For the text-containing cell, return its midpoint in [x, y] coordinate format. 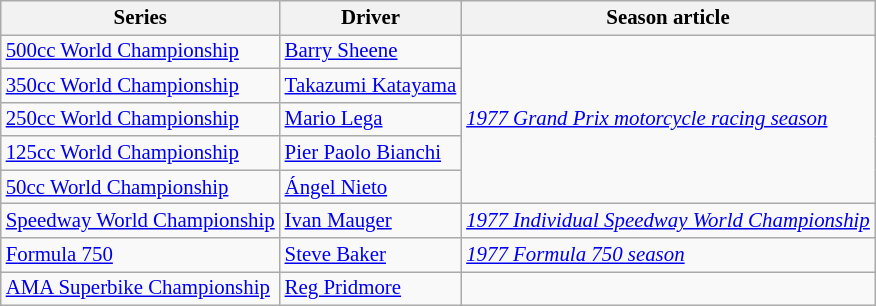
1977 Grand Prix motorcycle racing season [668, 118]
Steve Baker [371, 255]
Mario Lega [371, 119]
Ivan Mauger [371, 221]
1977 Formula 750 season [668, 255]
Series [140, 18]
125cc World Championship [140, 153]
Speedway World Championship [140, 221]
50cc World Championship [140, 187]
250cc World Championship [140, 119]
Barry Sheene [371, 51]
Takazumi Katayama [371, 85]
Ángel Nieto [371, 187]
Season article [668, 18]
Reg Pridmore [371, 288]
1977 Individual Speedway World Championship [668, 221]
Driver [371, 18]
500cc World Championship [140, 51]
AMA Superbike Championship [140, 288]
350cc World Championship [140, 85]
Formula 750 [140, 255]
Pier Paolo Bianchi [371, 153]
